From the cell containing the given text, extract its center point as (x, y) coordinate. 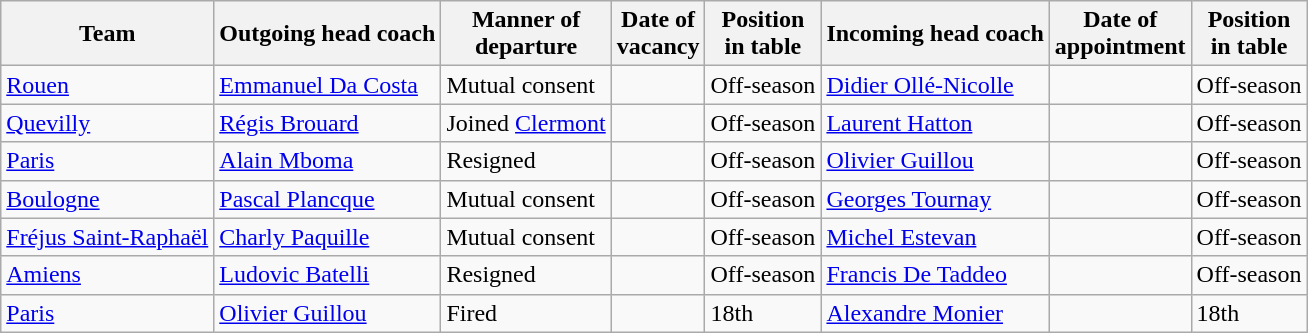
Date ofvacancy (658, 34)
Team (108, 34)
Quevilly (108, 123)
Didier Ollé-Nicolle (935, 85)
Amiens (108, 275)
Michel Estevan (935, 237)
Georges Tournay (935, 199)
Date ofappointment (1120, 34)
Laurent Hatton (935, 123)
Outgoing head coach (328, 34)
Rouen (108, 85)
Régis Brouard (328, 123)
Alain Mboma (328, 161)
Joined Clermont (526, 123)
Charly Paquille (328, 237)
Boulogne (108, 199)
Alexandre Monier (935, 313)
Ludovic Batelli (328, 275)
Francis De Taddeo (935, 275)
Emmanuel Da Costa (328, 85)
Incoming head coach (935, 34)
Manner ofdeparture (526, 34)
Fréjus Saint-Raphaël (108, 237)
Fired (526, 313)
Pascal Plancque (328, 199)
